Identify which cell holds the provided text, then report its (X, Y) central coordinate. 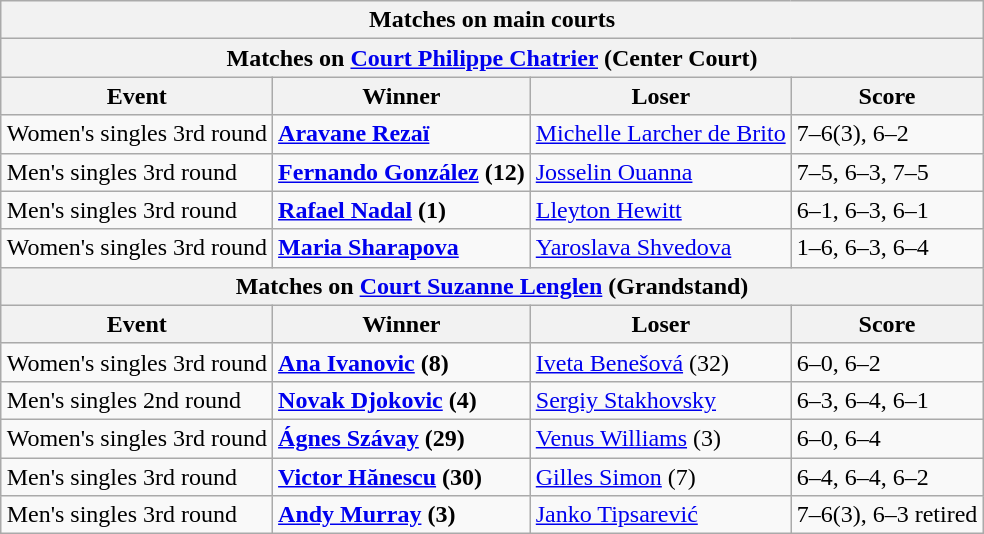
Venus Williams (3) (660, 438)
6–4, 6–4, 6–2 (887, 477)
Gilles Simon (7) (660, 477)
6–0, 6–2 (887, 362)
Iveta Benešová (32) (660, 362)
Janko Tipsarević (660, 515)
Ana Ivanovic (8) (402, 362)
7–5, 6–3, 7–5 (887, 172)
Andy Murray (3) (402, 515)
6–1, 6–3, 6–1 (887, 210)
Rafael Nadal (1) (402, 210)
Victor Hănescu (30) (402, 477)
Lleyton Hewitt (660, 210)
Men's singles 2nd round (136, 400)
Matches on main courts (492, 20)
Yaroslava Shvedova (660, 248)
Michelle Larcher de Brito (660, 134)
6–3, 6–4, 6–1 (887, 400)
6–0, 6–4 (887, 438)
Matches on Court Philippe Chatrier (Center Court) (492, 58)
Josselin Ouanna (660, 172)
Maria Sharapova (402, 248)
7–6(3), 6–3 retired (887, 515)
Fernando González (12) (402, 172)
Ágnes Szávay (29) (402, 438)
1–6, 6–3, 6–4 (887, 248)
Sergiy Stakhovsky (660, 400)
7–6(3), 6–2 (887, 134)
Novak Djokovic (4) (402, 400)
Matches on Court Suzanne Lenglen (Grandstand) (492, 286)
Aravane Rezaï (402, 134)
